Locate the cell with the specified text and output its (x, y) center coordinate. 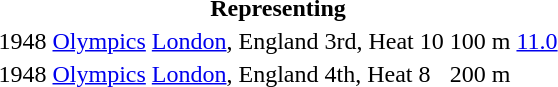
London, England (235, 41)
3rd, Heat 10 (384, 41)
100 m (480, 41)
Olympics (99, 41)
